Output the (X, Y) coordinate of the center of the cell containing the given text.  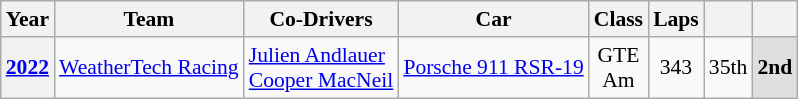
2022 (28, 68)
Co-Drivers (322, 19)
GTEAm (618, 68)
Porsche 911 RSR-19 (493, 68)
WeatherTech Racing (149, 68)
Car (493, 19)
343 (676, 68)
Laps (676, 19)
Team (149, 19)
Class (618, 19)
Julien Andlauer Cooper MacNeil (322, 68)
2nd (774, 68)
35th (728, 68)
Year (28, 19)
